From the cell containing the given text, extract its center point as [x, y] coordinate. 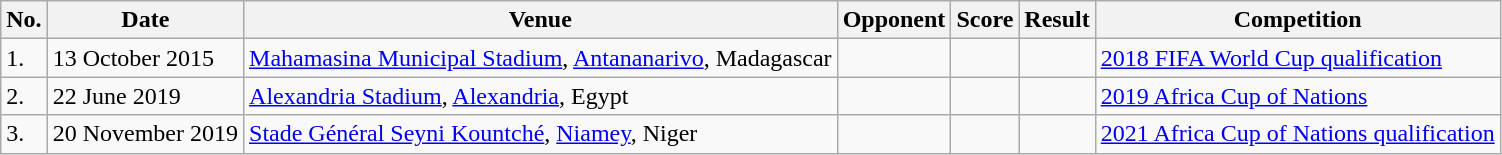
Alexandria Stadium, Alexandria, Egypt [541, 96]
No. [24, 20]
3. [24, 134]
2. [24, 96]
Stade Général Seyni Kountché, Niamey, Niger [541, 134]
Competition [1298, 20]
20 November 2019 [145, 134]
13 October 2015 [145, 58]
Date [145, 20]
22 June 2019 [145, 96]
Mahamasina Municipal Stadium, Antananarivo, Madagascar [541, 58]
1. [24, 58]
Score [985, 20]
2021 Africa Cup of Nations qualification [1298, 134]
2019 Africa Cup of Nations [1298, 96]
Opponent [894, 20]
Result [1057, 20]
Venue [541, 20]
2018 FIFA World Cup qualification [1298, 58]
